Pinpoint the cell where the given text exists, returning its [X, Y] midpoint coordinate. 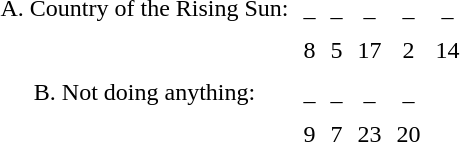
17 [370, 50]
5 [336, 50]
2 [408, 50]
8 [310, 50]
